Find where the given text appears and provide that cell's center as (x, y) coordinate. 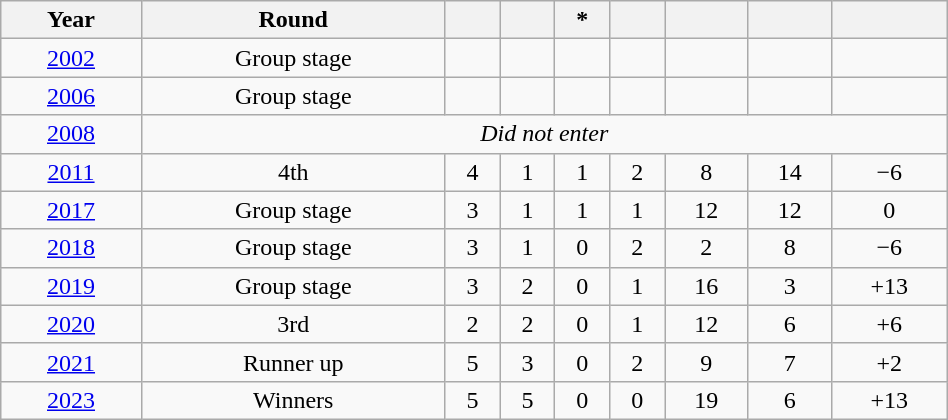
2011 (72, 172)
2021 (72, 362)
7 (790, 362)
Did not enter (544, 134)
2006 (72, 96)
2008 (72, 134)
+6 (889, 324)
2018 (72, 248)
Winners (293, 400)
3rd (293, 324)
Year (72, 20)
4th (293, 172)
19 (706, 400)
* (582, 20)
9 (706, 362)
14 (790, 172)
2002 (72, 58)
2020 (72, 324)
Round (293, 20)
Runner up (293, 362)
2019 (72, 286)
2017 (72, 210)
16 (706, 286)
+2 (889, 362)
4 (472, 172)
2023 (72, 400)
